Determine the [X, Y] coordinate at the center of the cell enclosing the given text.  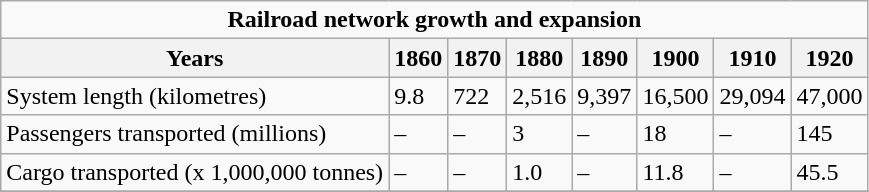
1890 [604, 58]
Cargo transported (x 1,000,000 tonnes) [195, 172]
1880 [540, 58]
9.8 [418, 96]
1.0 [540, 172]
Railroad network growth and expansion [434, 20]
11.8 [676, 172]
1920 [830, 58]
29,094 [752, 96]
45.5 [830, 172]
1910 [752, 58]
47,000 [830, 96]
Years [195, 58]
1900 [676, 58]
Passengers transported (millions) [195, 134]
722 [478, 96]
2,516 [540, 96]
18 [676, 134]
System length (kilometres) [195, 96]
9,397 [604, 96]
145 [830, 134]
3 [540, 134]
16,500 [676, 96]
1860 [418, 58]
1870 [478, 58]
